Extract the [x, y] coordinate from the center of the cell holding the provided text.  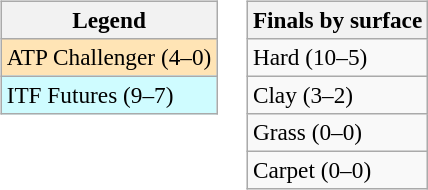
Carpet (0–0) [337, 171]
ITF Futures (9–7) [108, 95]
Finals by surface [337, 20]
Legend [108, 20]
Hard (10–5) [337, 57]
Clay (3–2) [337, 95]
Grass (0–0) [337, 133]
ATP Challenger (4–0) [108, 57]
